Find where the given text appears and provide that cell's center as (X, Y) coordinate. 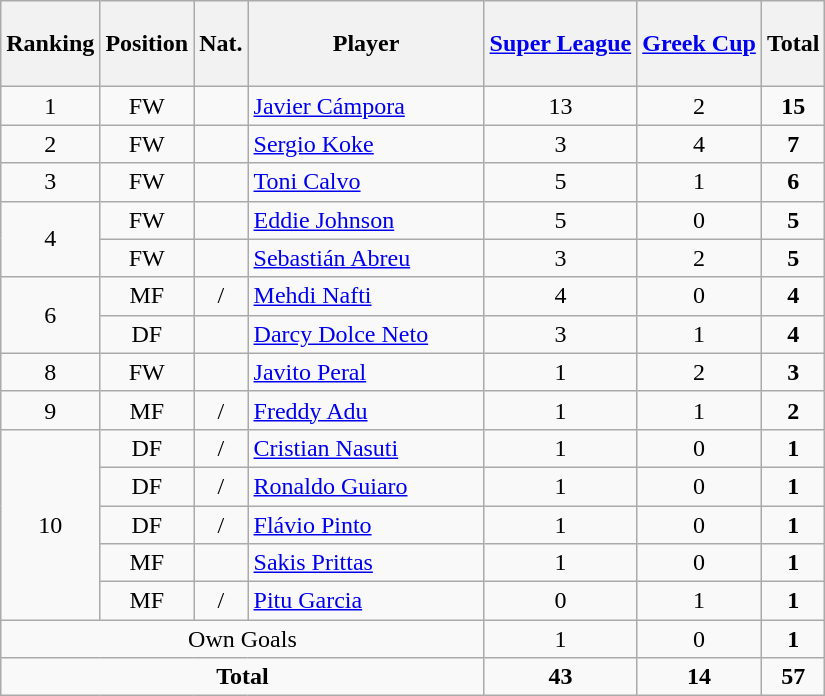
Sakis Prittas (366, 563)
Position (147, 44)
Nat. (221, 44)
Ranking (50, 44)
13 (560, 106)
Javito Peral (366, 372)
Sebastián Abreu (366, 258)
14 (700, 677)
Super League (560, 44)
Pitu Garcia (366, 601)
Toni Calvo (366, 182)
43 (560, 677)
Own Goals (242, 639)
10 (50, 524)
Darcy Dolce Neto (366, 334)
Greek Cup (700, 44)
Cristian Nasuti (366, 448)
15 (793, 106)
7 (793, 144)
Javier Cámpora (366, 106)
Mehdi Nafti (366, 296)
Ronaldo Guiaro (366, 486)
57 (793, 677)
Sergio Koke (366, 144)
Flávio Pinto (366, 525)
9 (50, 410)
Freddy Adu (366, 410)
8 (50, 372)
Player (366, 44)
Eddie Johnson (366, 220)
